Output the [X, Y] coordinate of the center of the cell containing the given text.  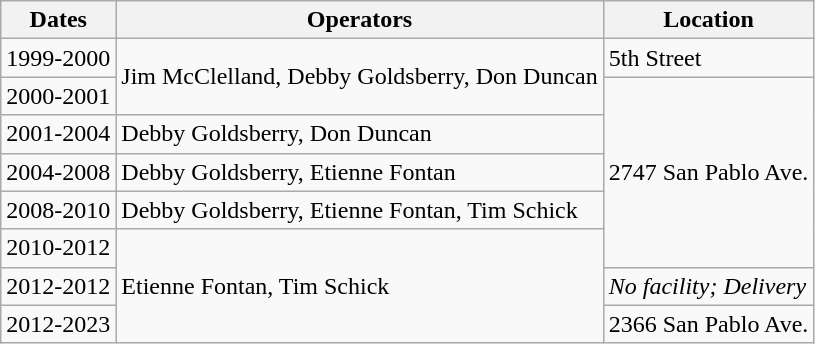
2366 San Pablo Ave. [708, 324]
2012-2023 [58, 324]
2008-2010 [58, 210]
No facility; Delivery [708, 286]
5th Street [708, 58]
2747 San Pablo Ave. [708, 172]
Debby Goldsberry, Etienne Fontan [360, 172]
Operators [360, 20]
1999-2000 [58, 58]
Dates [58, 20]
2004-2008 [58, 172]
2001-2004 [58, 134]
Jim McClelland, Debby Goldsberry, Don Duncan [360, 77]
2010-2012 [58, 248]
Etienne Fontan, Tim Schick [360, 286]
Debby Goldsberry, Don Duncan [360, 134]
Debby Goldsberry, Etienne Fontan, Tim Schick [360, 210]
Location [708, 20]
2012-2012 [58, 286]
2000-2001 [58, 96]
